Determine the [x, y] coordinate at the center of the cell enclosing the given text.  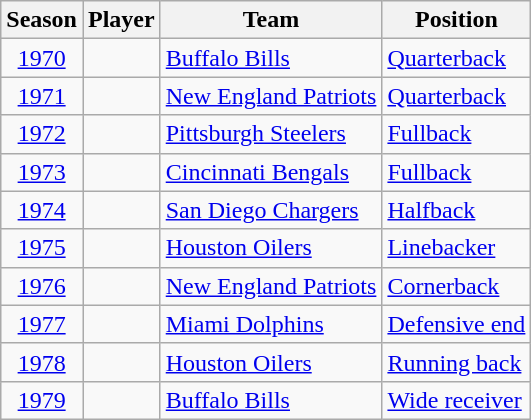
Cornerback [456, 286]
Season [42, 20]
Wide receiver [456, 400]
Pittsburgh Steelers [271, 134]
1974 [42, 210]
Cincinnati Bengals [271, 172]
1970 [42, 58]
Linebacker [456, 248]
Running back [456, 362]
1978 [42, 362]
1975 [42, 248]
Miami Dolphins [271, 324]
Halfback [456, 210]
1973 [42, 172]
Team [271, 20]
1976 [42, 286]
1971 [42, 96]
Player [121, 20]
1979 [42, 400]
1972 [42, 134]
1977 [42, 324]
Position [456, 20]
San Diego Chargers [271, 210]
Defensive end [456, 324]
